Find where the given text appears and provide that cell's center as (x, y) coordinate. 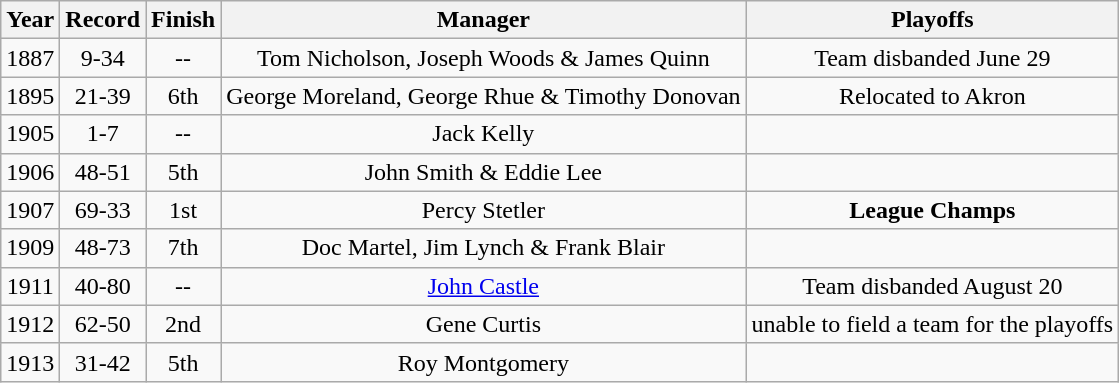
Tom Nicholson, Joseph Woods & James Quinn (484, 58)
Relocated to Akron (932, 96)
League Champs (932, 210)
69-33 (103, 210)
48-73 (103, 248)
62-50 (103, 324)
Gene Curtis (484, 324)
31-42 (103, 362)
2nd (184, 324)
Jack Kelly (484, 134)
1st (184, 210)
1887 (30, 58)
1905 (30, 134)
1906 (30, 172)
Percy Stetler (484, 210)
John Castle (484, 286)
21-39 (103, 96)
48-51 (103, 172)
1909 (30, 248)
9-34 (103, 58)
1907 (30, 210)
1913 (30, 362)
George Moreland, George Rhue & Timothy Donovan (484, 96)
Manager (484, 20)
1912 (30, 324)
Team disbanded August 20 (932, 286)
John Smith & Eddie Lee (484, 172)
1-7 (103, 134)
1911 (30, 286)
Finish (184, 20)
Playoffs (932, 20)
1895 (30, 96)
Record (103, 20)
7th (184, 248)
6th (184, 96)
Roy Montgomery (484, 362)
Year (30, 20)
Team disbanded June 29 (932, 58)
Doc Martel, Jim Lynch & Frank Blair (484, 248)
40-80 (103, 286)
unable to field a team for the playoffs (932, 324)
